For the text-containing cell, return its midpoint in [x, y] coordinate format. 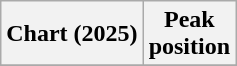
Peakposition [189, 34]
Chart (2025) [72, 34]
